Identify which cell holds the provided text, then report its [x, y] central coordinate. 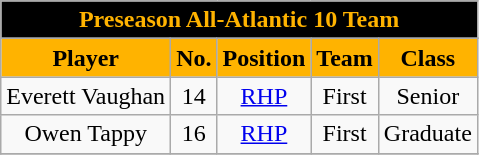
Owen Tappy [86, 134]
16 [194, 134]
14 [194, 96]
Preseason All-Atlantic 10 Team [240, 20]
Senior [428, 96]
No. [194, 58]
Team [345, 58]
Player [86, 58]
Everett Vaughan [86, 96]
Graduate [428, 134]
Position [264, 58]
Class [428, 58]
